Return the [X, Y] coordinate for the center point of the cell that contains the specified text.  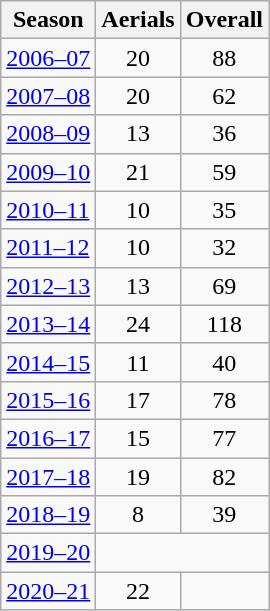
2014–15 [48, 362]
82 [224, 477]
59 [224, 172]
17 [138, 400]
40 [224, 362]
Overall [224, 20]
77 [224, 438]
39 [224, 515]
69 [224, 286]
78 [224, 400]
2015–16 [48, 400]
2016–17 [48, 438]
22 [138, 591]
2008–09 [48, 134]
15 [138, 438]
19 [138, 477]
2006–07 [48, 58]
32 [224, 248]
Season [48, 20]
2018–19 [48, 515]
2017–18 [48, 477]
21 [138, 172]
8 [138, 515]
2020–21 [48, 591]
2009–10 [48, 172]
118 [224, 324]
24 [138, 324]
Aerials [138, 20]
11 [138, 362]
2011–12 [48, 248]
2012–13 [48, 286]
35 [224, 210]
2007–08 [48, 96]
2013–14 [48, 324]
88 [224, 58]
36 [224, 134]
2019–20 [48, 553]
2010–11 [48, 210]
62 [224, 96]
